Determine the (X, Y) coordinate at the center of the cell enclosing the given text.  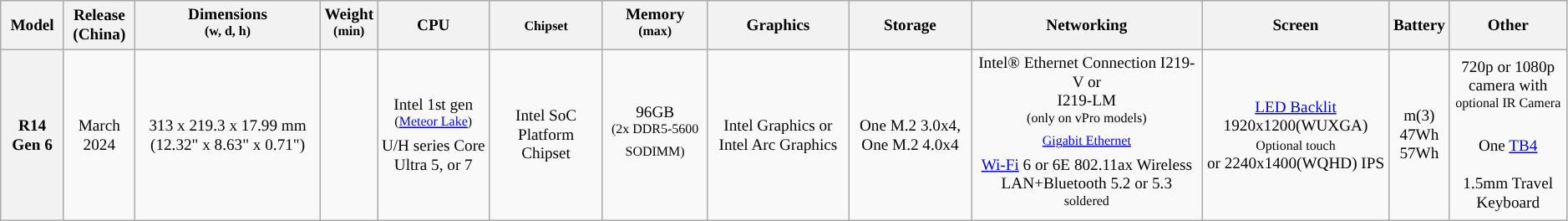
Chipset (546, 25)
720p or 1080p camera with optional IR Camera One TB4 1.5mm Travel Keyboard (1508, 136)
Weight (min) (349, 25)
Model (33, 25)
CPU (434, 25)
Dimensions (w, d, h) (227, 25)
LED Backlit 1920x1200(WUXGA) Optional touch or 2240x1400(WQHD) IPS (1297, 136)
One M.2 3.0x4, One M.2 4.0x4 (911, 136)
Intel® Ethernet Connection I219-V or I219-LM (only on vPro models) Gigabit Ethernet Wi-Fi 6 or 6E 802.11ax Wireless LAN+Bluetooth 5.2 or 5.3soldered (1087, 136)
Networking (1087, 25)
Battery (1418, 25)
96GB (2x DDR5-5600 SODIMM) (655, 136)
Release(China) (99, 25)
Intel Graphics or Intel Arc Graphics (779, 136)
Graphics (779, 25)
Memory (max) (655, 25)
Intel SoC Platform Chipset (546, 136)
R14 Gen 6 (33, 136)
March 2024 (99, 136)
Intel 1st gen (Meteor Lake) U/H series Core Ultra 5, or 7 (434, 136)
m(3) 47Wh57Wh (1418, 136)
Screen (1297, 25)
Other (1508, 25)
313 x 219.3 x 17.99 mm (12.32" x 8.63" x 0.71") (227, 136)
Storage (911, 25)
